Return the [x, y] coordinate for the center point of the cell that contains the specified text.  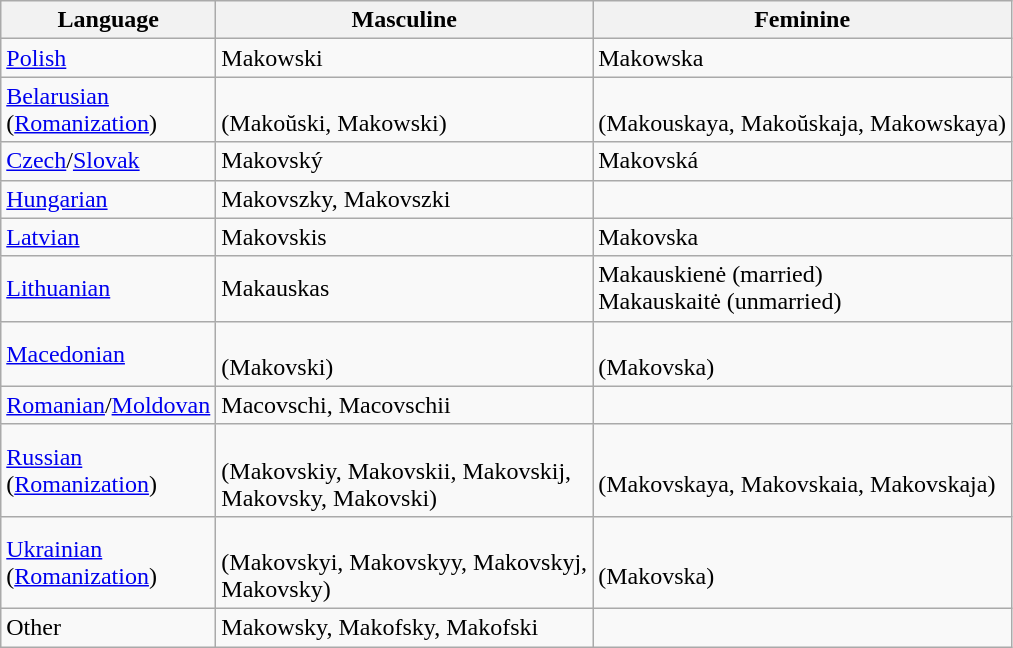
Makowska [802, 58]
Makauskienė (married) Makauskaitė (unmarried) [802, 288]
Makovskis [404, 237]
Hungarian [108, 199]
Makowski [404, 58]
Other [108, 627]
(Makovskiy, Makovskii, Makovskij, Makovsky, Makovski) [404, 470]
Makowsky, Makofsky, Makofski [404, 627]
Macedonian [108, 354]
Lithuanian [108, 288]
Russian (Romanization) [108, 470]
Makovský [404, 161]
Latvian [108, 237]
Feminine [802, 20]
Romanian/Moldovan [108, 405]
(Makovskyi, Makovskyy, Makovskyj, Makovsky) [404, 562]
Language [108, 20]
Ukrainian (Romanization) [108, 562]
Makovszky, Makovszki [404, 199]
(Makoŭski, Makowski) [404, 110]
Macovschi, Macovschii [404, 405]
Belarusian (Romanization) [108, 110]
Czech/Slovak [108, 161]
(Makovskaya, Makovskaia, Makovskaja) [802, 470]
Makovská [802, 161]
Makovska [802, 237]
Polish [108, 58]
(Makovski) [404, 354]
Makauskas [404, 288]
(Makouskaya, Makoŭskaja, Makowskaya) [802, 110]
Masculine [404, 20]
